Capture the cell that displays the provided text and extract its (x, y) central coordinate. 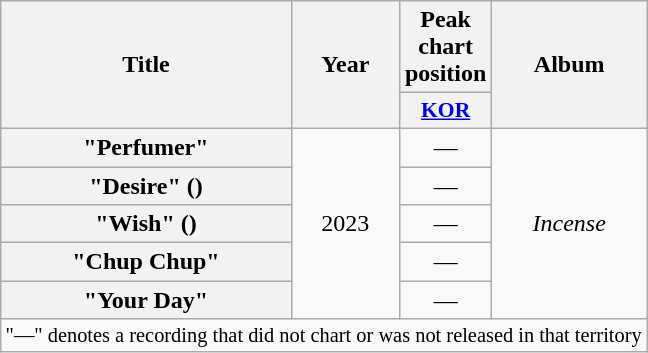
Title (146, 65)
"Desire" () (146, 185)
KOR (445, 111)
Incense (570, 223)
"Perfumer" (146, 147)
Peak chart position (445, 47)
"Wish" () (146, 224)
2023 (345, 223)
Year (345, 65)
"Your Day" (146, 300)
"—" denotes a recording that did not chart or was not released in that territory (324, 336)
"Chup Chup" (146, 262)
Album (570, 65)
